Search for the cell housing the specified text and yield its (X, Y) center coordinate. 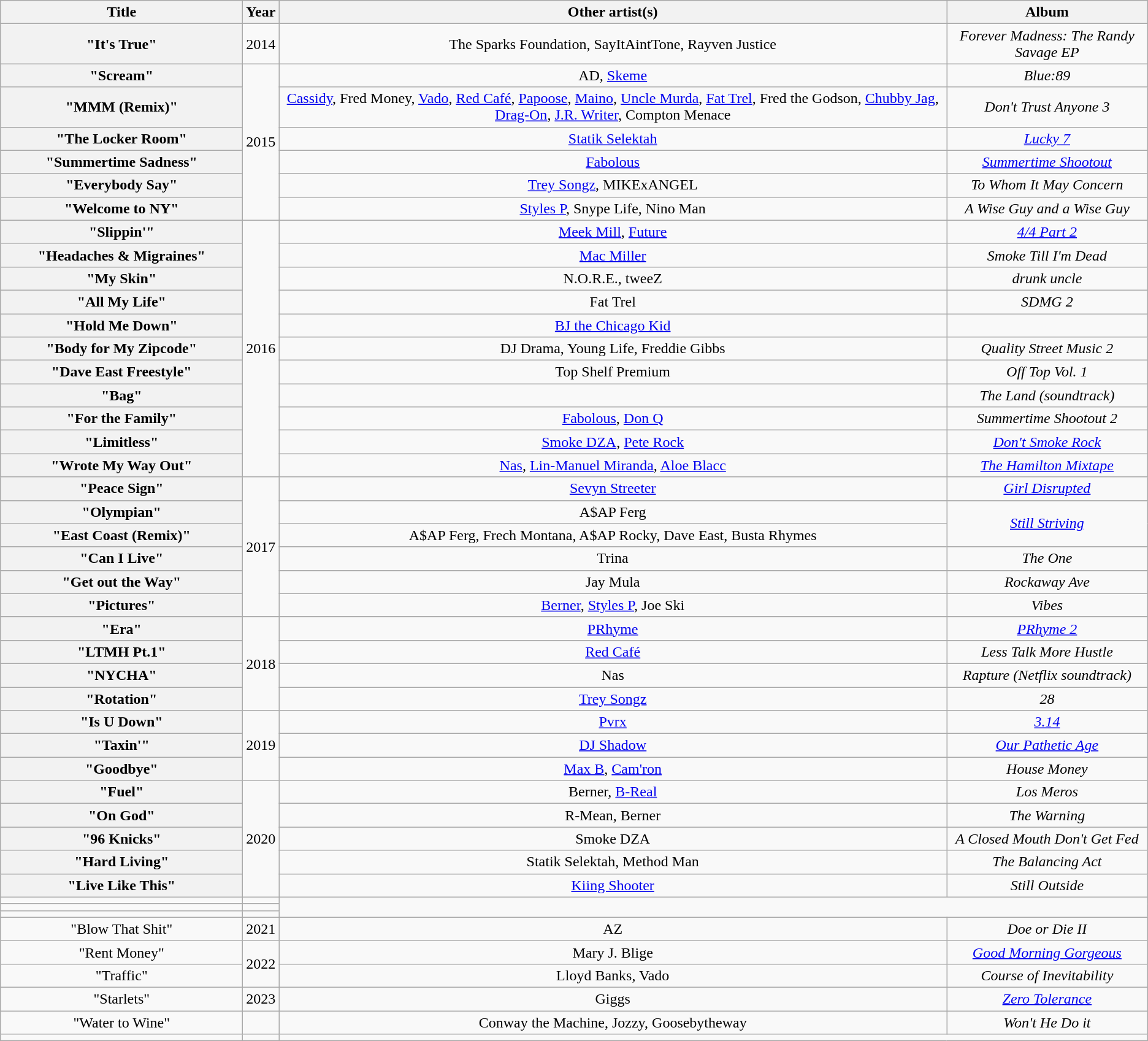
N.O.R.E., tweeZ (613, 278)
Fabolous (613, 162)
"Get out the Way" (121, 582)
House Money (1047, 769)
Smoke DZA, Pete Rock (613, 442)
2023 (261, 999)
"Can I Live" (121, 559)
4/4 Part 2 (1047, 232)
Course of Inevitability (1047, 975)
"It's True" (121, 44)
"Traffic" (121, 975)
PRhyme 2 (1047, 628)
"NYCHA" (121, 675)
"Dave East Freestyle" (121, 372)
R-Mean, Berner (613, 815)
Other artist(s) (613, 12)
Vibes (1047, 605)
Top Shelf Premium (613, 372)
A Closed Mouth Don't Get Fed (1047, 839)
Smoke DZA (613, 839)
A$AP Ferg, Frech Montana, A$AP Rocky, Dave East, Busta Rhymes (613, 535)
Lloyd Banks, Vado (613, 975)
"Bag" (121, 395)
"LTMH Pt.1" (121, 652)
Max B, Cam'ron (613, 769)
"Hard Living" (121, 862)
"Summertime Sadness" (121, 162)
"Live Like This" (121, 885)
"Headaches & Migraines" (121, 255)
"Starlets" (121, 999)
Giggs (613, 999)
AZ (613, 929)
Album (1047, 12)
Zero Tolerance (1047, 999)
Styles P, Snype Life, Nino Man (613, 208)
Nas, Lin-Manuel Miranda, Aloe Blacc (613, 465)
"Water to Wine" (121, 1022)
2017 (261, 547)
"MMM (Remix)" (121, 107)
Lucky 7 (1047, 139)
Nas (613, 675)
Title (121, 12)
DJ Shadow (613, 745)
Pvrx (613, 722)
Fat Trel (613, 302)
"Hold Me Down" (121, 326)
Red Café (613, 652)
2019 (261, 745)
Don't Smoke Rock (1047, 442)
Statik Selektah (613, 139)
The Hamilton Mixtape (1047, 465)
drunk uncle (1047, 278)
"Is U Down" (121, 722)
Smoke Till I'm Dead (1047, 255)
Conway the Machine, Jozzy, Goosebytheway (613, 1022)
Berner, B-Real (613, 792)
"Olympian" (121, 512)
2021 (261, 929)
Still Striving (1047, 524)
PRhyme (613, 628)
Less Talk More Hustle (1047, 652)
28 (1047, 698)
"My Skin" (121, 278)
Year (261, 12)
The Sparks Foundation, SayItAintTone, Rayven Justice (613, 44)
"Wrote My Way Out" (121, 465)
Rockaway Ave (1047, 582)
"Limitless" (121, 442)
"Taxin'" (121, 745)
"East Coast (Remix)" (121, 535)
"Peace Sign" (121, 489)
"Fuel" (121, 792)
Mary J. Blige (613, 952)
The One (1047, 559)
To Whom It May Concern (1047, 185)
"On God" (121, 815)
Sevyn Streeter (613, 489)
The Warning (1047, 815)
Trey Songz (613, 698)
Forever Madness: The Randy Savage EP (1047, 44)
BJ the Chicago Kid (613, 326)
"96 Knicks" (121, 839)
The Land (soundtrack) (1047, 395)
The Balancing Act (1047, 862)
AD, Skeme (613, 75)
Still Outside (1047, 885)
"Goodbye" (121, 769)
"Era" (121, 628)
2020 (261, 839)
"All My Life" (121, 302)
Los Meros (1047, 792)
Don't Trust Anyone 3 (1047, 107)
2016 (261, 348)
"For the Family" (121, 419)
"Everybody Say" (121, 185)
"Welcome to NY" (121, 208)
A Wise Guy and a Wise Guy (1047, 208)
"Blow That Shit" (121, 929)
"The Locker Room" (121, 139)
"Scream" (121, 75)
2014 (261, 44)
Doe or Die II (1047, 929)
Good Morning Gorgeous (1047, 952)
Off Top Vol. 1 (1047, 372)
Fabolous, Don Q (613, 419)
DJ Drama, Young Life, Freddie Gibbs (613, 349)
Meek Mill, Future (613, 232)
"Pictures" (121, 605)
SDMG 2 (1047, 302)
Mac Miller (613, 255)
2018 (261, 663)
Blue:89 (1047, 75)
Won't He Do it (1047, 1022)
3.14 (1047, 722)
2022 (261, 964)
"Body for My Zipcode" (121, 349)
Kiing Shooter (613, 885)
Summertime Shootout (1047, 162)
Girl Disrupted (1047, 489)
Trina (613, 559)
Summertime Shootout 2 (1047, 419)
Statik Selektah, Method Man (613, 862)
Berner, Styles P, Joe Ski (613, 605)
Rapture (Netflix soundtrack) (1047, 675)
Our Pathetic Age (1047, 745)
Quality Street Music 2 (1047, 349)
Jay Mula (613, 582)
2015 (261, 142)
"Rotation" (121, 698)
"Slippin'" (121, 232)
A$AP Ferg (613, 512)
"Rent Money" (121, 952)
Cassidy, Fred Money, Vado, Red Café, Papoose, Maino, Uncle Murda, Fat Trel, Fred the Godson, Chubby Jag, Drag-On, J.R. Writer, Compton Menace (613, 107)
Trey Songz, MIKExANGEL (613, 185)
